Search for the cell housing the specified text and yield its (X, Y) center coordinate. 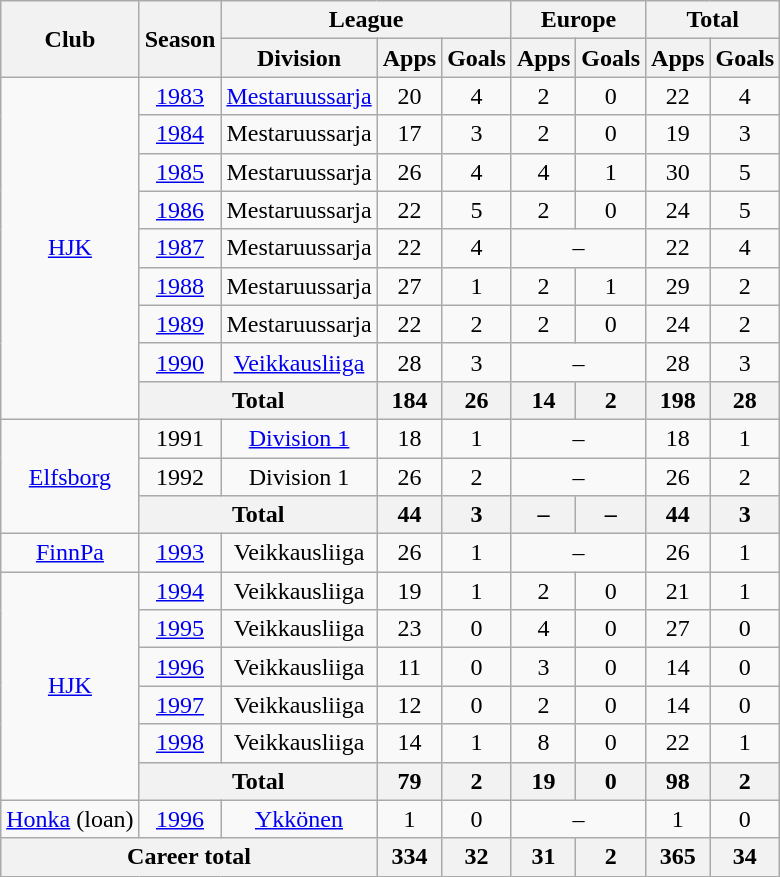
Club (70, 39)
365 (678, 857)
23 (409, 629)
1988 (180, 286)
8 (543, 743)
20 (409, 96)
32 (477, 857)
29 (678, 286)
Ykkönen (299, 819)
21 (678, 591)
1985 (180, 172)
Career total (189, 857)
17 (409, 134)
98 (678, 781)
1991 (180, 438)
1994 (180, 591)
1983 (180, 96)
12 (409, 705)
11 (409, 667)
1993 (180, 553)
1990 (180, 362)
Division (299, 58)
1987 (180, 248)
198 (678, 400)
Honka (loan) (70, 819)
184 (409, 400)
79 (409, 781)
Europe (578, 20)
Season (180, 39)
Elfsborg (70, 476)
1984 (180, 134)
31 (543, 857)
FinnPa (70, 553)
League (366, 20)
30 (678, 172)
1992 (180, 477)
1995 (180, 629)
1997 (180, 705)
1989 (180, 324)
1998 (180, 743)
34 (745, 857)
1986 (180, 210)
334 (409, 857)
